Determine the [x, y] coordinate at the center of the cell enclosing the given text.  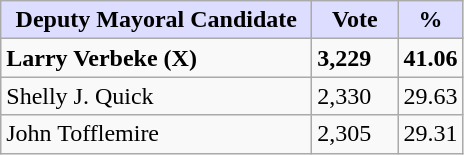
41.06 [430, 58]
Larry Verbeke (X) [156, 58]
Shelly J. Quick [156, 96]
29.63 [430, 96]
% [430, 20]
29.31 [430, 134]
John Tofflemire [156, 134]
Vote [355, 20]
3,229 [355, 58]
2,330 [355, 96]
2,305 [355, 134]
Deputy Mayoral Candidate [156, 20]
